Extract the (X, Y) coordinate from the center of the cell holding the provided text.  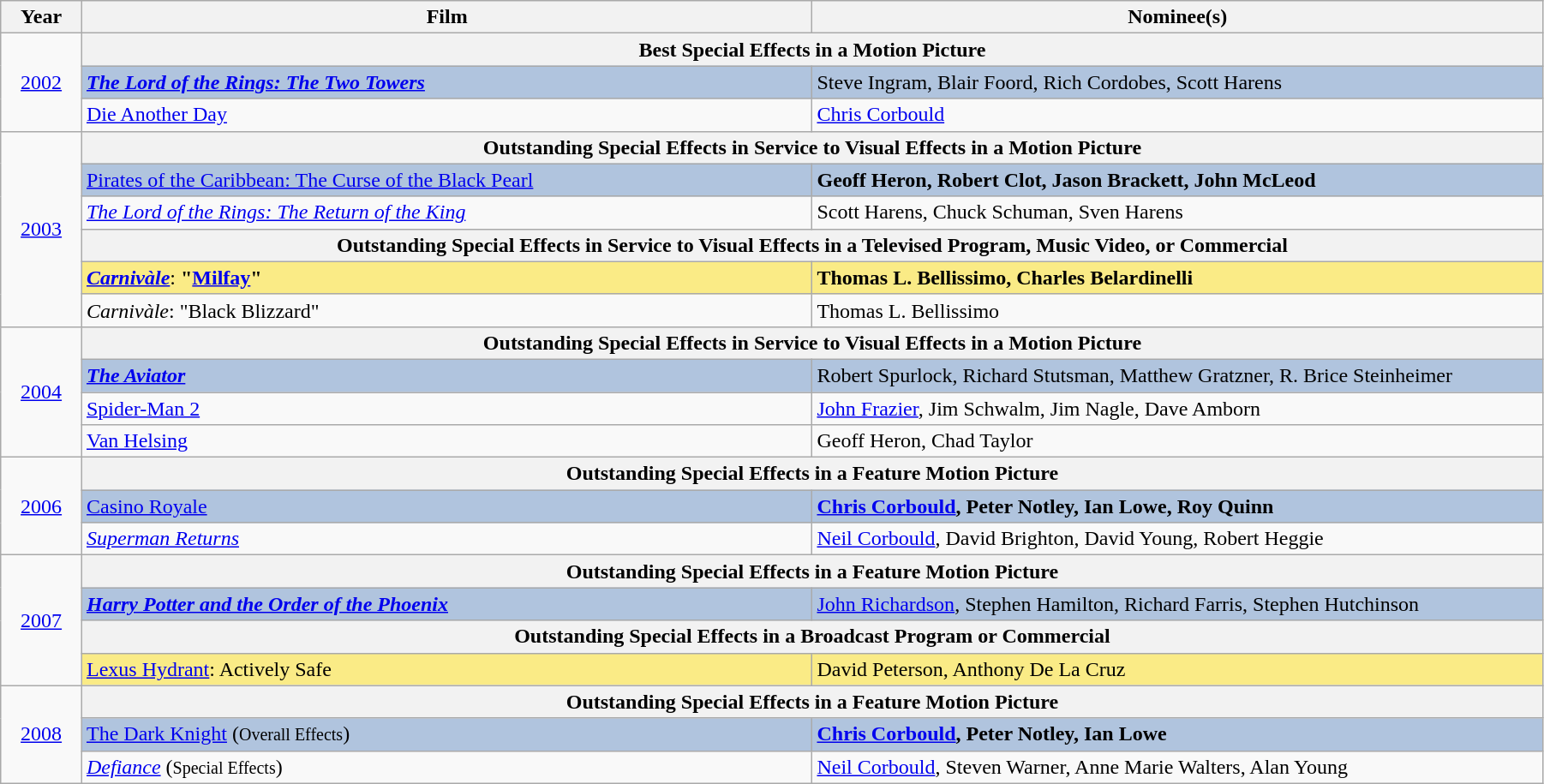
Chris Corbould (1177, 115)
Die Another Day (446, 115)
Geoff Heron, Robert Clot, Jason Brackett, John McLeod (1177, 180)
Thomas L. Bellissimo, Charles Belardinelli (1177, 278)
2008 (41, 734)
The Lord of the Rings: The Two Towers (446, 82)
The Aviator (446, 375)
Lexus Hydrant: Actively Safe (446, 669)
Van Helsing (446, 441)
Superman Returns (446, 539)
John Frazier, Jim Schwalm, Jim Nagle, Dave Amborn (1177, 409)
2006 (41, 506)
Thomas L. Bellissimo (1177, 310)
Film (446, 17)
Best Special Effects in a Motion Picture (812, 50)
Neil Corbould, David Brighton, David Young, Robert Heggie (1177, 539)
Carnivàle: "Black Blizzard" (446, 310)
Scott Harens, Chuck Schuman, Sven Harens (1177, 212)
Casino Royale (446, 506)
2004 (41, 392)
2002 (41, 82)
Carnivàle: "Milfay" (446, 278)
Steve Ingram, Blair Foord, Rich Cordobes, Scott Harens (1177, 82)
The Dark Knight (Overall Effects) (446, 734)
David Peterson, Anthony De La Cruz (1177, 669)
Year (41, 17)
The Lord of the Rings: The Return of the King (446, 212)
Geoff Heron, Chad Taylor (1177, 441)
Defiance (Special Effects) (446, 767)
2003 (41, 229)
Harry Potter and the Order of the Phoenix (446, 604)
Outstanding Special Effects in a Broadcast Program or Commercial (812, 637)
Chris Corbould, Peter Notley, Ian Lowe (1177, 734)
Robert Spurlock, Richard Stutsman, Matthew Gratzner, R. Brice Steinheimer (1177, 375)
Neil Corbould, Steven Warner, Anne Marie Walters, Alan Young (1177, 767)
Pirates of the Caribbean: The Curse of the Black Pearl (446, 180)
Chris Corbould, Peter Notley, Ian Lowe, Roy Quinn (1177, 506)
John Richardson, Stephen Hamilton, Richard Farris, Stephen Hutchinson (1177, 604)
Outstanding Special Effects in Service to Visual Effects in a Televised Program, Music Video, or Commercial (812, 245)
Nominee(s) (1177, 17)
Spider-Man 2 (446, 409)
2007 (41, 620)
